Return [X, Y] of the center of cell containing provided text 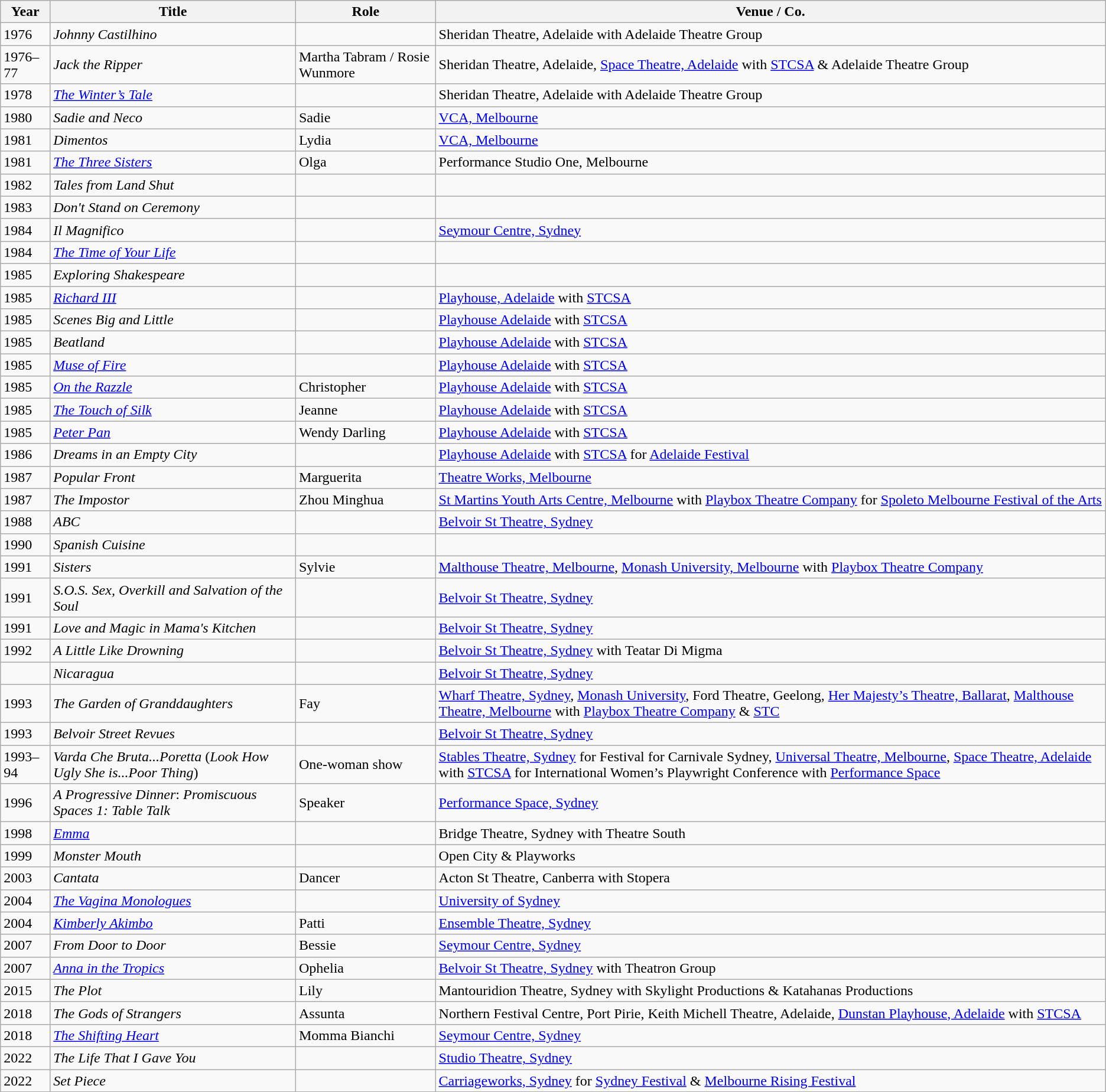
Sheridan Theatre, Adelaide, Space Theatre, Adelaide with STCSA & Adelaide Theatre Group [770, 65]
The Shifting Heart [173, 1035]
Belvoir Street Revues [173, 734]
Role [365, 12]
Christopher [365, 387]
Monster Mouth [173, 856]
A Progressive Dinner: Promiscuous Spaces 1: Table Talk [173, 803]
Nicaragua [173, 673]
Olga [365, 162]
Lydia [365, 140]
Dancer [365, 878]
Ensemble Theatre, Sydney [770, 923]
St Martins Youth Arts Centre, Melbourne with Playbox Theatre Company for Spoleto Melbourne Festival of the Arts [770, 500]
Sadie and Neco [173, 118]
Title [173, 12]
1978 [25, 95]
Dreams in an Empty City [173, 455]
Studio Theatre, Sydney [770, 1058]
Jeanne [365, 410]
Love and Magic in Mama's Kitchen [173, 628]
The Gods of Strangers [173, 1013]
University of Sydney [770, 901]
Sadie [365, 118]
1996 [25, 803]
Malthouse Theatre, Melbourne, Monash University, Melbourne with Playbox Theatre Company [770, 567]
Varda Che Bruta...Poretta (Look How Ugly She is...Poor Thing) [173, 764]
Acton St Theatre, Canberra with Stopera [770, 878]
Fay [365, 704]
Jack the Ripper [173, 65]
Scenes Big and Little [173, 320]
Theatre Works, Melbourne [770, 477]
2015 [25, 990]
Zhou Minghua [365, 500]
Bessie [365, 946]
Sisters [173, 567]
The Time of Your Life [173, 252]
Emma [173, 833]
Open City & Playworks [770, 856]
The Plot [173, 990]
Johnny Castilhino [173, 34]
Set Piece [173, 1080]
Mantouridion Theatre, Sydney with Skylight Productions & Katahanas Productions [770, 990]
Dimentos [173, 140]
S.O.S. Sex, Overkill and Salvation of the Soul [173, 598]
The Vagina Monologues [173, 901]
Wendy Darling [365, 432]
The Life That I Gave You [173, 1058]
A Little Like Drowning [173, 650]
Belvoir St Theatre, Sydney with Teatar Di Migma [770, 650]
Marguerita [365, 477]
Don't Stand on Ceremony [173, 207]
Bridge Theatre, Sydney with Theatre South [770, 833]
Playhouse Adelaide with STCSA for Adelaide Festival [770, 455]
The Impostor [173, 500]
From Door to Door [173, 946]
The Winter’s Tale [173, 95]
Assunta [365, 1013]
2003 [25, 878]
Playhouse, Adelaide with STCSA [770, 297]
Popular Front [173, 477]
Performance Space, Sydney [770, 803]
The Garden of Granddaughters [173, 704]
Patti [365, 923]
Anna in the Tropics [173, 968]
1980 [25, 118]
Peter Pan [173, 432]
1988 [25, 522]
Kimberly Akimbo [173, 923]
The Touch of Silk [173, 410]
Lily [365, 990]
Spanish Cuisine [173, 545]
1976 [25, 34]
Momma Bianchi [365, 1035]
1999 [25, 856]
1990 [25, 545]
Speaker [365, 803]
1976–77 [25, 65]
Muse of Fire [173, 365]
1982 [25, 185]
Exploring Shakespeare [173, 275]
1998 [25, 833]
Belvoir St Theatre, Sydney with Theatron Group [770, 968]
Carriageworks, Sydney for Sydney Festival & Melbourne Rising Festival [770, 1080]
Venue / Co. [770, 12]
Performance Studio One, Melbourne [770, 162]
Sylvie [365, 567]
Richard III [173, 297]
1993–94 [25, 764]
Martha Tabram / Rosie Wunmore [365, 65]
Year [25, 12]
The Three Sisters [173, 162]
ABC [173, 522]
Ophelia [365, 968]
One-woman show [365, 764]
Northern Festival Centre, Port Pirie, Keith Michell Theatre, Adelaide, Dunstan Playhouse, Adelaide with STCSA [770, 1013]
1986 [25, 455]
Beatland [173, 343]
Tales from Land Shut [173, 185]
On the Razzle [173, 387]
Il Magnifico [173, 230]
1983 [25, 207]
1992 [25, 650]
Cantata [173, 878]
